From the cell containing the given text, extract its center point as [X, Y] coordinate. 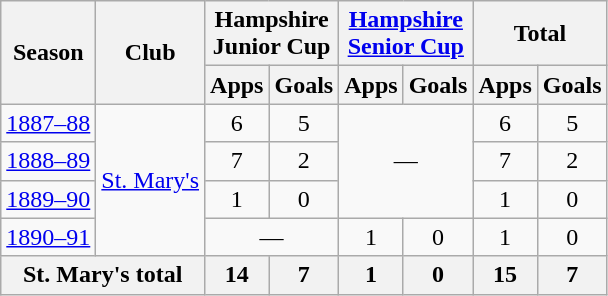
15 [505, 275]
14 [237, 275]
Club [150, 52]
Season [48, 52]
St. Mary's total [103, 275]
1890–91 [48, 237]
1888–89 [48, 161]
HampshireSenior Cup [406, 34]
HampshireJunior Cup [272, 34]
1889–90 [48, 199]
St. Mary's [150, 180]
1887–88 [48, 123]
Total [540, 34]
